Provide the [X, Y] coordinate of the cell's center where the given text is located.  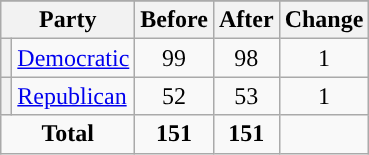
Total [68, 134]
98 [246, 58]
Party [68, 20]
Democratic [74, 58]
After [246, 20]
Change [324, 20]
99 [174, 58]
52 [174, 96]
Republican [74, 96]
53 [246, 96]
Before [174, 20]
